Return [X, Y] of the center of cell containing provided text 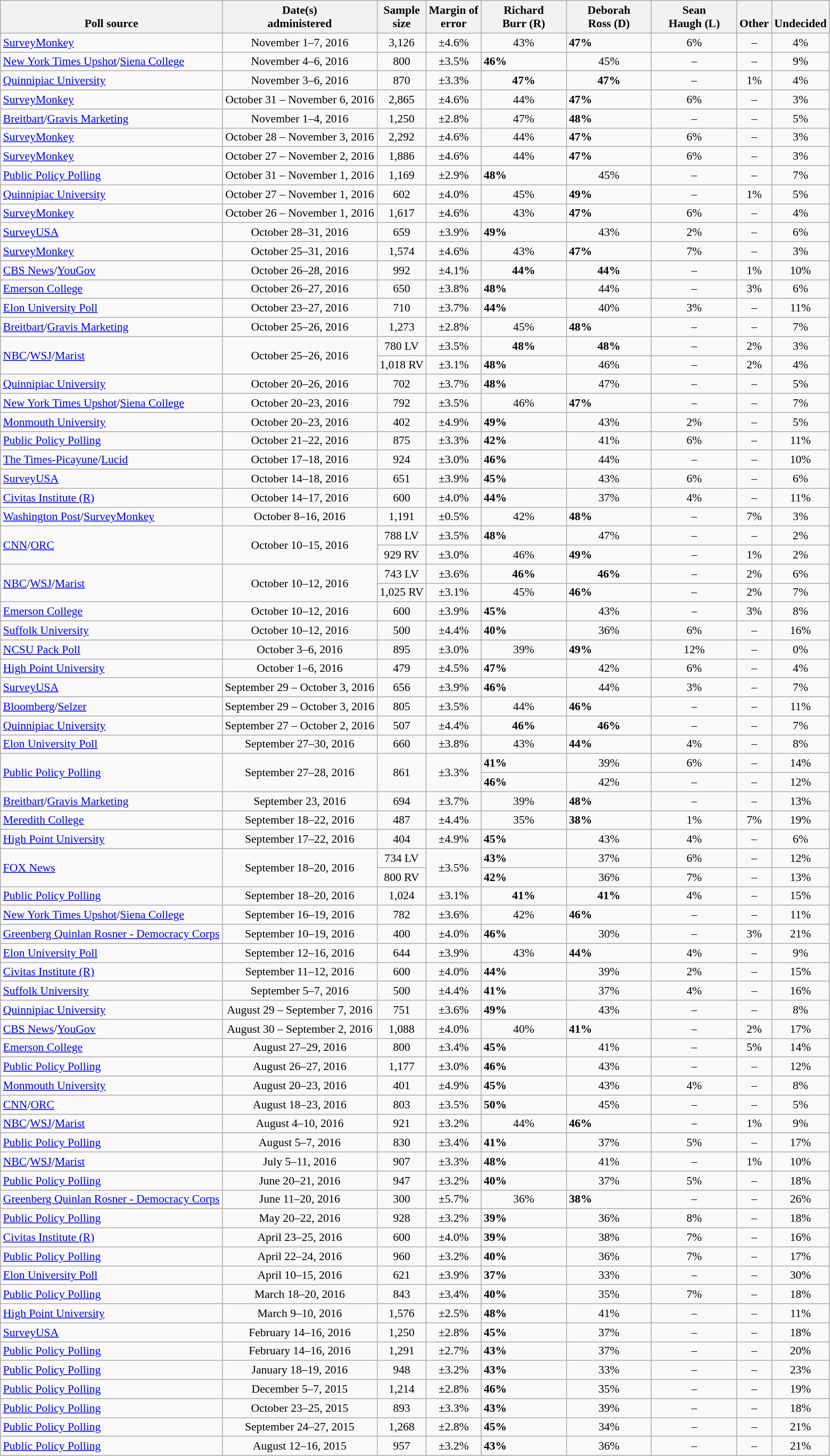
June 20–21, 2016 [299, 1181]
±5.7% [454, 1199]
October 10–15, 2016 [299, 545]
September 23, 2016 [299, 801]
October 17–18, 2016 [299, 460]
487 [401, 820]
August 5–7, 2016 [299, 1143]
1,169 [401, 176]
FOX News [112, 868]
October 23–25, 2015 [299, 1408]
October 14–18, 2016 [299, 479]
23% [800, 1370]
0% [800, 649]
1,291 [401, 1351]
±4.5% [454, 669]
August 20–23, 2016 [299, 1086]
Margin oferror [454, 17]
1,617 [401, 213]
Other [754, 17]
March 18–20, 2016 [299, 1295]
January 18–19, 2016 [299, 1370]
August 27–29, 2016 [299, 1048]
602 [401, 194]
October 8–16, 2016 [299, 517]
SeanHaugh (L) [694, 17]
October 31 – November 1, 2016 [299, 176]
October 25–31, 2016 [299, 251]
October 14–17, 2016 [299, 498]
±2.9% [454, 176]
875 [401, 441]
NCSU Pack Poll [112, 649]
3,126 [401, 43]
October 23–27, 2016 [299, 308]
734 LV [401, 858]
404 [401, 840]
1,214 [401, 1389]
1,177 [401, 1067]
September 24–27, 2015 [299, 1427]
300 [401, 1199]
October 27 – November 1, 2016 [299, 194]
October 3–6, 2016 [299, 649]
September 27–30, 2016 [299, 744]
October 21–22, 2016 [299, 441]
659 [401, 233]
895 [401, 649]
September 27 – October 2, 2016 [299, 726]
50% [524, 1105]
780 LV [401, 346]
2,865 [401, 100]
Samplesize [401, 17]
1,273 [401, 327]
April 23–25, 2016 [299, 1238]
830 [401, 1143]
702 [401, 384]
April 10–15, 2016 [299, 1276]
907 [401, 1162]
2,292 [401, 137]
948 [401, 1370]
924 [401, 460]
792 [401, 403]
September 16–19, 2016 [299, 915]
August 12–16, 2015 [299, 1446]
September 11–12, 2016 [299, 972]
November 1–4, 2016 [299, 119]
479 [401, 669]
October 26–28, 2016 [299, 270]
788 LV [401, 536]
402 [401, 422]
957 [401, 1446]
507 [401, 726]
June 11–20, 2016 [299, 1199]
644 [401, 953]
±2.5% [454, 1313]
August 18–23, 2016 [299, 1105]
±4.1% [454, 270]
893 [401, 1408]
26% [800, 1199]
Bloomberg/Selzer [112, 706]
843 [401, 1295]
803 [401, 1105]
Meredith College [112, 820]
400 [401, 934]
960 [401, 1256]
August 29 – September 7, 2016 [299, 1010]
800 RV [401, 877]
1,024 [401, 896]
October 31 – November 6, 2016 [299, 100]
October 28 – November 3, 2016 [299, 137]
782 [401, 915]
September 10–19, 2016 [299, 934]
921 [401, 1124]
July 5–11, 2016 [299, 1162]
947 [401, 1181]
621 [401, 1276]
1,268 [401, 1427]
December 5–7, 2015 [299, 1389]
Undecided [800, 17]
1,025 RV [401, 593]
RichardBurr (R) [524, 17]
September 18–22, 2016 [299, 820]
October 26–27, 2016 [299, 289]
September 5–7, 2016 [299, 991]
October 26 – November 1, 2016 [299, 213]
October 1–6, 2016 [299, 669]
October 27 – November 2, 2016 [299, 157]
Poll source [112, 17]
751 [401, 1010]
743 LV [401, 574]
August 4–10, 2016 [299, 1124]
September 12–16, 2016 [299, 953]
November 4–6, 2016 [299, 62]
1,088 [401, 1029]
20% [800, 1351]
710 [401, 308]
401 [401, 1086]
August 26–27, 2016 [299, 1067]
March 9–10, 2016 [299, 1313]
October 28–31, 2016 [299, 233]
1,191 [401, 517]
DeborahRoss (D) [609, 17]
November 1–7, 2016 [299, 43]
±0.5% [454, 517]
660 [401, 744]
870 [401, 81]
1,576 [401, 1313]
September 27–28, 2016 [299, 773]
The Times-Picayune/Lucid [112, 460]
34% [609, 1427]
656 [401, 688]
±2.7% [454, 1351]
September 17–22, 2016 [299, 840]
650 [401, 289]
Washington Post/SurveyMonkey [112, 517]
694 [401, 801]
1,886 [401, 157]
August 30 – September 2, 2016 [299, 1029]
1,574 [401, 251]
1,018 RV [401, 365]
861 [401, 773]
October 20–26, 2016 [299, 384]
805 [401, 706]
Date(s)administered [299, 17]
November 3–6, 2016 [299, 81]
928 [401, 1219]
992 [401, 270]
929 RV [401, 555]
April 22–24, 2016 [299, 1256]
May 20–22, 2016 [299, 1219]
651 [401, 479]
